Output the [X, Y] coordinate of the center of the cell containing the given text.  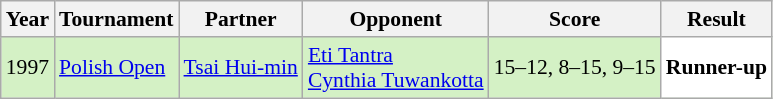
Result [716, 19]
Partner [241, 19]
Tsai Hui-min [241, 68]
Polish Open [116, 68]
Tournament [116, 19]
Year [28, 19]
Eti Tantra Cynthia Tuwankotta [396, 68]
Runner-up [716, 68]
1997 [28, 68]
15–12, 8–15, 9–15 [575, 68]
Score [575, 19]
Opponent [396, 19]
